Scan for the cell matching the given text and deliver its (x, y) coordinate at center. 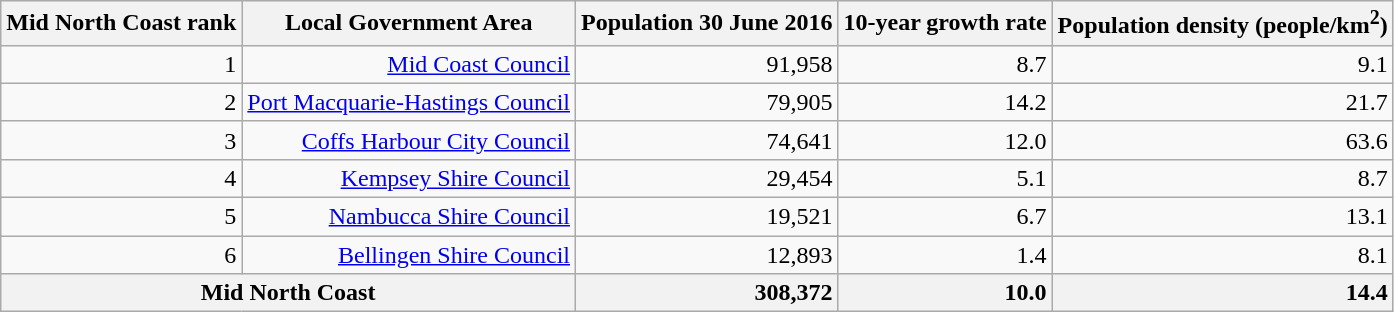
Port Macquarie-Hastings Council (409, 102)
Mid Coast Council (409, 64)
1.4 (945, 255)
63.6 (1222, 140)
74,641 (707, 140)
29,454 (707, 178)
12.0 (945, 140)
2 (122, 102)
91,958 (707, 64)
Local Government Area (409, 24)
6.7 (945, 217)
10-year growth rate (945, 24)
21.7 (1222, 102)
79,905 (707, 102)
8.1 (1222, 255)
Kempsey Shire Council (409, 178)
5 (122, 217)
Population 30 June 2016 (707, 24)
14.4 (1222, 293)
13.1 (1222, 217)
Coffs Harbour City Council (409, 140)
Bellingen Shire Council (409, 255)
10.0 (945, 293)
5.1 (945, 178)
Mid North Coast rank (122, 24)
19,521 (707, 217)
4 (122, 178)
3 (122, 140)
1 (122, 64)
14.2 (945, 102)
Nambucca Shire Council (409, 217)
Population density (people/km2) (1222, 24)
12,893 (707, 255)
308,372 (707, 293)
Mid North Coast (288, 293)
9.1 (1222, 64)
6 (122, 255)
